Identify which cell holds the provided text, then report its (x, y) central coordinate. 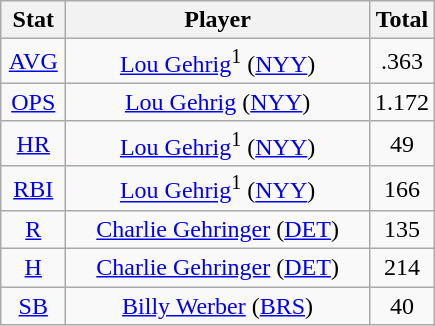
166 (402, 188)
135 (402, 230)
Player (218, 20)
Stat (34, 20)
214 (402, 268)
Total (402, 20)
R (34, 230)
RBI (34, 188)
1.172 (402, 102)
Billy Werber (BRS) (218, 306)
H (34, 268)
SB (34, 306)
49 (402, 144)
OPS (34, 102)
AVG (34, 62)
Lou Gehrig (NYY) (218, 102)
40 (402, 306)
HR (34, 144)
.363 (402, 62)
